Search for the cell housing the specified text and yield its [X, Y] center coordinate. 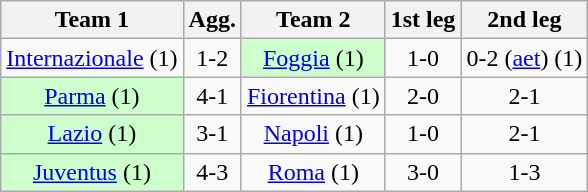
1-2 [212, 58]
1-3 [524, 172]
Team 2 [313, 20]
Roma (1) [313, 172]
Lazio (1) [92, 134]
Juventus (1) [92, 172]
0-2 (aet) (1) [524, 58]
4-3 [212, 172]
Foggia (1) [313, 58]
Napoli (1) [313, 134]
Internazionale (1) [92, 58]
Team 1 [92, 20]
Agg. [212, 20]
2-0 [423, 96]
4-1 [212, 96]
3-1 [212, 134]
2nd leg [524, 20]
3-0 [423, 172]
Parma (1) [92, 96]
1st leg [423, 20]
Fiorentina (1) [313, 96]
